For the text-containing cell, return its midpoint in [x, y] coordinate format. 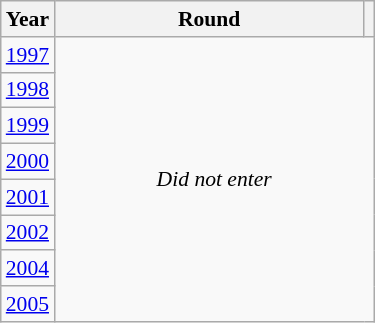
2005 [28, 304]
1997 [28, 55]
2000 [28, 162]
2004 [28, 269]
1999 [28, 126]
Round [209, 19]
Year [28, 19]
1998 [28, 90]
2001 [28, 197]
2002 [28, 233]
Did not enter [214, 180]
